Provide the (X, Y) coordinate of the cell's center where the given text is located.  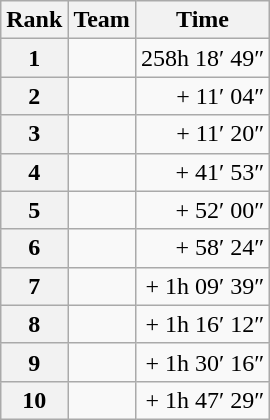
+ 1h 09′ 39″ (202, 286)
3 (34, 134)
Rank (34, 20)
7 (34, 286)
+ 1h 47′ 29″ (202, 400)
+ 11′ 20″ (202, 134)
+ 1h 30′ 16″ (202, 362)
4 (34, 172)
9 (34, 362)
8 (34, 324)
Team (102, 20)
2 (34, 96)
+ 41′ 53″ (202, 172)
+ 11′ 04″ (202, 96)
10 (34, 400)
+ 58′ 24″ (202, 248)
+ 52′ 00″ (202, 210)
+ 1h 16′ 12″ (202, 324)
6 (34, 248)
1 (34, 58)
258h 18′ 49″ (202, 58)
Time (202, 20)
5 (34, 210)
